Detect which cell encompasses the target text, then output its [x, y] center coordinate. 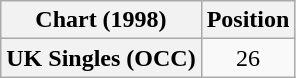
Position [248, 20]
26 [248, 58]
Chart (1998) [101, 20]
UK Singles (OCC) [101, 58]
